Capture the cell that displays the provided text and extract its (X, Y) central coordinate. 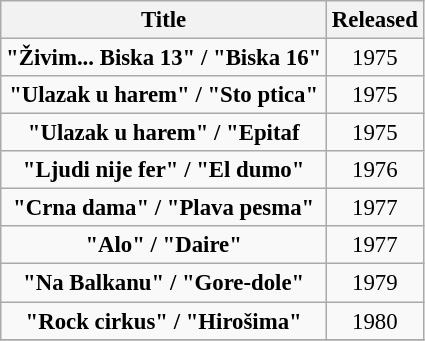
Title (164, 20)
"Ulazak u harem" / "Sto ptica" (164, 95)
"Ulazak u harem" / "Epitaf (164, 133)
1980 (376, 321)
"Ljudi nije fer" / "El dumo" (164, 170)
"Na Balkanu" / "Gore-dole" (164, 283)
1979 (376, 283)
"Živim... Biska 13" / "Biska 16" (164, 58)
"Rock cirkus" / "Hirošima" (164, 321)
Released (376, 20)
"Crna dama" / "Plava pesma" (164, 208)
"Alo" / "Daire" (164, 245)
1976 (376, 170)
